Find where the given text appears and provide that cell's center as (X, Y) coordinate. 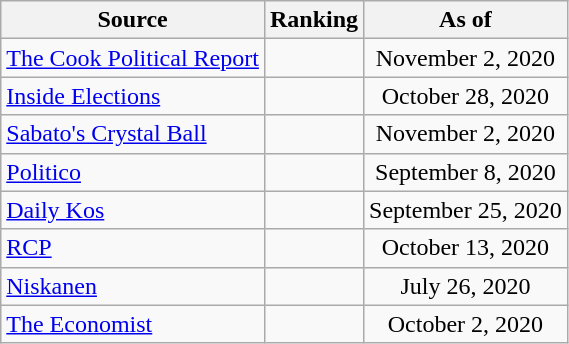
September 25, 2020 (466, 210)
October 2, 2020 (466, 324)
Source (133, 20)
October 13, 2020 (466, 248)
September 8, 2020 (466, 172)
Ranking (314, 20)
RCP (133, 248)
July 26, 2020 (466, 286)
Politico (133, 172)
Daily Kos (133, 210)
As of (466, 20)
Sabato's Crystal Ball (133, 134)
October 28, 2020 (466, 96)
Niskanen (133, 286)
Inside Elections (133, 96)
The Cook Political Report (133, 58)
The Economist (133, 324)
